Identify which cell holds the provided text, then report its [x, y] central coordinate. 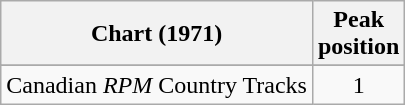
Peakposition [358, 34]
Canadian RPM Country Tracks [157, 85]
Chart (1971) [157, 34]
1 [358, 85]
